Capture the cell that displays the provided text and extract its (X, Y) central coordinate. 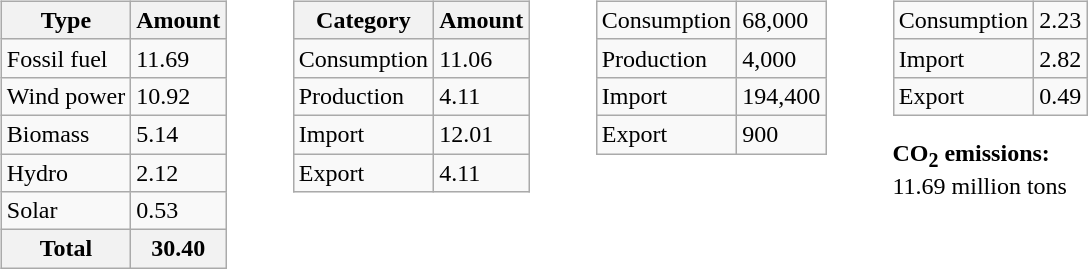
Fossil fuel (66, 58)
Category (363, 20)
0.49 (1060, 96)
Biomass (66, 134)
Hydro (66, 173)
Solar (66, 211)
Total (66, 249)
900 (782, 134)
30.40 (178, 249)
Type (66, 20)
12.01 (482, 134)
0.53 (178, 211)
2.23 (1060, 20)
5.14 (178, 134)
Wind power (66, 96)
2.82 (1060, 58)
11.06 (482, 58)
11.69 (178, 58)
68,000 (782, 20)
194,400 (782, 96)
4,000 (782, 58)
2.12 (178, 173)
10.92 (178, 96)
